Capture the cell that displays the provided text and extract its (X, Y) central coordinate. 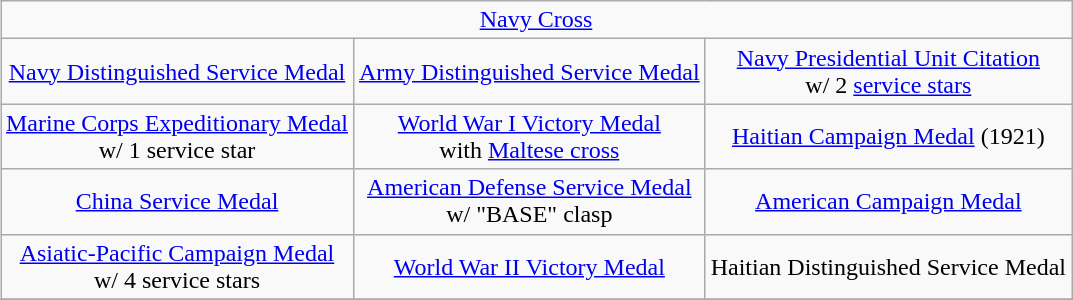
Asiatic-Pacific Campaign Medal w/ 4 service stars (176, 266)
World War I Victory Medal with Maltese cross (529, 136)
Haitian Campaign Medal (1921) (888, 136)
World War II Victory Medal (529, 266)
Army Distinguished Service Medal (529, 72)
American Defense Service Medal w/ "BASE" clasp (529, 202)
American Campaign Medal (888, 202)
China Service Medal (176, 202)
Haitian Distinguished Service Medal (888, 266)
Navy Presidential Unit Citation w/ 2 service stars (888, 72)
Marine Corps Expeditionary Medal w/ 1 service star (176, 136)
Navy Distinguished Service Medal (176, 72)
Navy Cross (536, 20)
